Locate the cell with the specified text and output its (x, y) center coordinate. 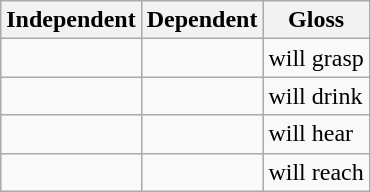
Gloss (316, 20)
Independent (71, 20)
Dependent (202, 20)
will grasp (316, 58)
will hear (316, 134)
will drink (316, 96)
will reach (316, 172)
